Output the [x, y] coordinate of the center of the cell containing the given text.  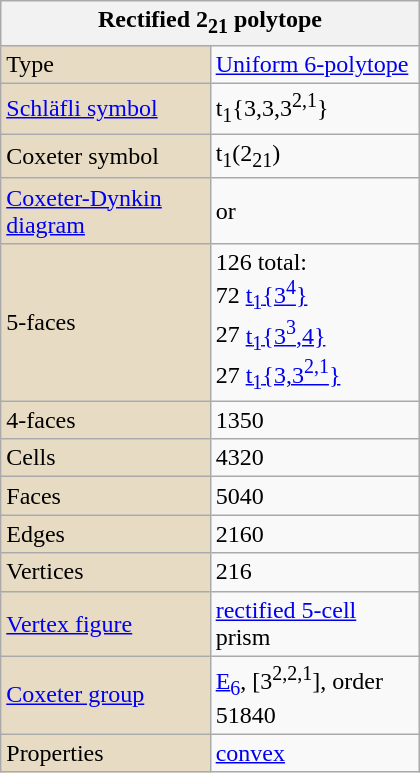
Coxeter-Dynkin diagram [106, 210]
E6, [32,2,1], order 51840 [314, 695]
5-faces [106, 322]
Coxeter symbol [106, 156]
Vertices [106, 572]
216 [314, 572]
t1(221) [314, 156]
126 total:72 t1{34} 27 t1{33,4} 27 t1{3,32,1} [314, 322]
Faces [106, 496]
Cells [106, 458]
Rectified 221 polytope [210, 23]
Type [106, 64]
t1{3,3,32,1} [314, 108]
2160 [314, 534]
5040 [314, 496]
Edges [106, 534]
4-faces [106, 420]
1350 [314, 420]
or [314, 210]
Vertex figure [106, 624]
Properties [106, 753]
Schläfli symbol [106, 108]
convex [314, 753]
rectified 5-cell prism [314, 624]
Uniform 6-polytope [314, 64]
Coxeter group [106, 695]
4320 [314, 458]
